From the cell containing the given text, extract its center point as (x, y) coordinate. 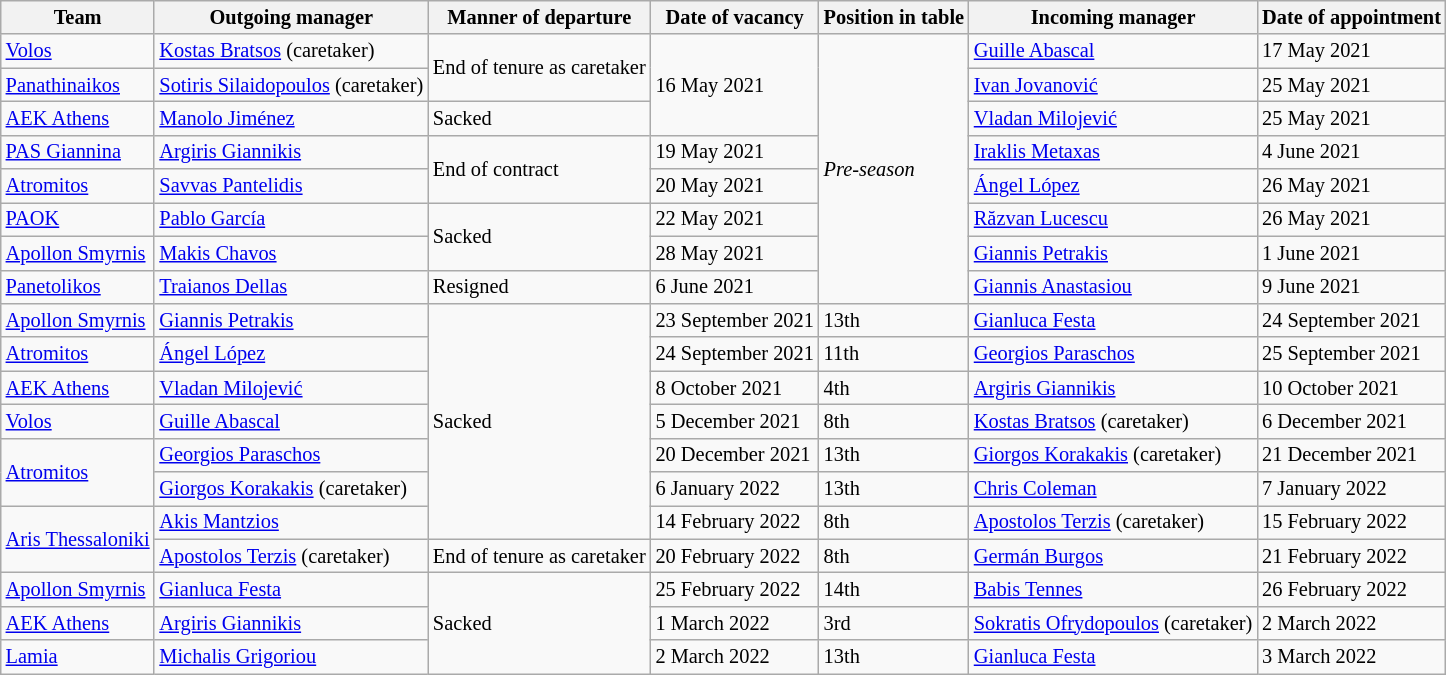
Panetolikos (78, 287)
7 January 2022 (1352, 489)
5 December 2021 (735, 421)
11th (894, 354)
20 December 2021 (735, 455)
Ivan Jovanović (1113, 85)
3 March 2022 (1352, 657)
4th (894, 388)
Date of appointment (1352, 17)
Michalis Grigoriou (291, 657)
25 September 2021 (1352, 354)
Akis Mantzios (291, 522)
Sokratis Ofrydopoulos (caretaker) (1113, 623)
6 January 2022 (735, 489)
Manolo Jiménez (291, 118)
PAOK (78, 219)
1 June 2021 (1352, 253)
Date of vacancy (735, 17)
Giannis Anastasiou (1113, 287)
Germán Burgos (1113, 556)
21 February 2022 (1352, 556)
17 May 2021 (1352, 51)
Panathinaikos (78, 85)
25 February 2022 (735, 589)
21 December 2021 (1352, 455)
10 October 2021 (1352, 388)
Sotiris Silaidopoulos (caretaker) (291, 85)
End of contract (540, 168)
PAS Giannina (78, 152)
Iraklis Metaxas (1113, 152)
Chris Coleman (1113, 489)
20 February 2022 (735, 556)
Position in table (894, 17)
Incoming manager (1113, 17)
Team (78, 17)
3rd (894, 623)
Răzvan Lucescu (1113, 219)
Pre-season (894, 168)
16 May 2021 (735, 84)
20 Μay 2021 (735, 186)
28 May 2021 (735, 253)
Pablo García (291, 219)
22 May 2021 (735, 219)
Manner of departure (540, 17)
6 December 2021 (1352, 421)
Babis Tennes (1113, 589)
Outgoing manager (291, 17)
Savvas Pantelidis (291, 186)
4 June 2021 (1352, 152)
Resigned (540, 287)
14th (894, 589)
Makis Chavos (291, 253)
Lamia (78, 657)
Aris Thessaloniki (78, 538)
15 February 2022 (1352, 522)
8 October 2021 (735, 388)
9 June 2021 (1352, 287)
23 September 2021 (735, 320)
Traianos Dellas (291, 287)
14 February 2022 (735, 522)
19 May 2021 (735, 152)
1 Μarch 2022 (735, 623)
6 June 2021 (735, 287)
26 February 2022 (1352, 589)
